Locate the cell with the specified text and output its (X, Y) center coordinate. 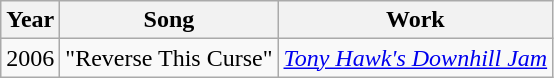
Song (169, 20)
Tony Hawk's Downhill Jam (416, 58)
Year (30, 20)
"Reverse This Curse" (169, 58)
Work (416, 20)
2006 (30, 58)
